Provide the [x, y] coordinate of the cell's center where the given text is located.  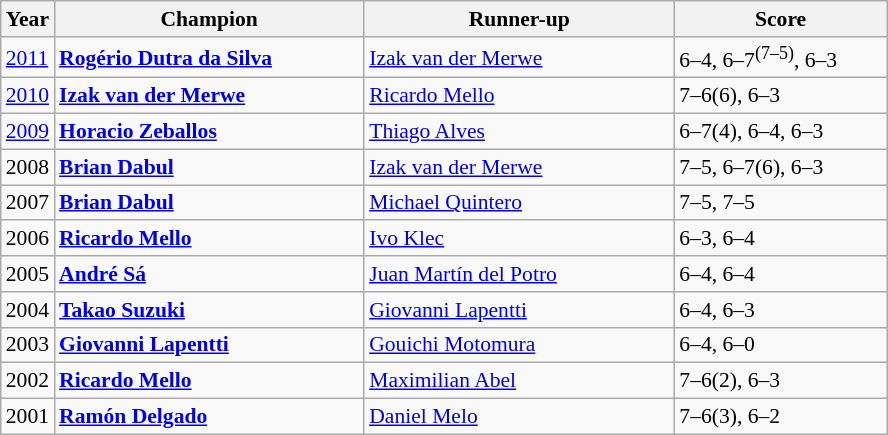
2008 [28, 167]
2006 [28, 239]
2002 [28, 381]
2011 [28, 58]
André Sá [209, 274]
7–5, 7–5 [780, 203]
Ramón Delgado [209, 417]
7–6(6), 6–3 [780, 96]
2001 [28, 417]
Horacio Zeballos [209, 132]
6–7(4), 6–4, 6–3 [780, 132]
Ivo Klec [519, 239]
2010 [28, 96]
2004 [28, 310]
2003 [28, 345]
6–4, 6–3 [780, 310]
Michael Quintero [519, 203]
7–6(2), 6–3 [780, 381]
Thiago Alves [519, 132]
Score [780, 19]
Runner-up [519, 19]
6–3, 6–4 [780, 239]
6–4, 6–4 [780, 274]
Takao Suzuki [209, 310]
Maximilian Abel [519, 381]
Gouichi Motomura [519, 345]
Juan Martín del Potro [519, 274]
7–5, 6–7(6), 6–3 [780, 167]
6–4, 6–0 [780, 345]
Daniel Melo [519, 417]
Rogério Dutra da Silva [209, 58]
6–4, 6–7(7–5), 6–3 [780, 58]
7–6(3), 6–2 [780, 417]
Year [28, 19]
2007 [28, 203]
2005 [28, 274]
2009 [28, 132]
Champion [209, 19]
